Identify which cell holds the provided text, then report its (X, Y) central coordinate. 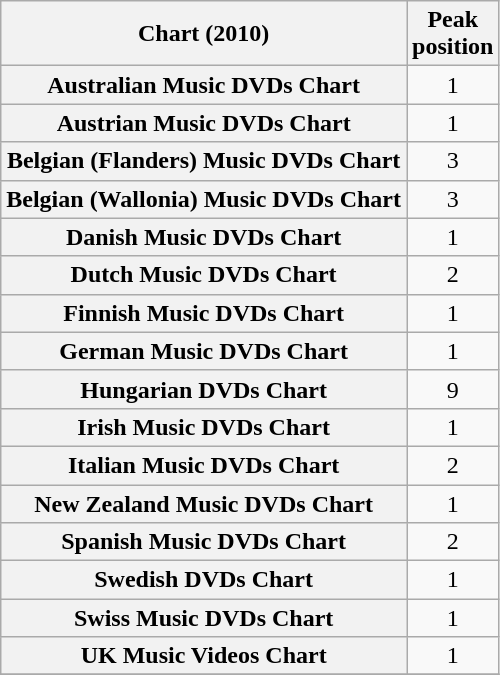
Danish Music DVDs Chart (204, 237)
Finnish Music DVDs Chart (204, 313)
Spanish Music DVDs Chart (204, 542)
New Zealand Music DVDs Chart (204, 503)
Italian Music DVDs Chart (204, 465)
Australian Music DVDs Chart (204, 85)
Swiss Music DVDs Chart (204, 618)
UK Music Videos Chart (204, 656)
9 (452, 389)
Belgian (Wallonia) Music DVDs Chart (204, 199)
Belgian (Flanders) Music DVDs Chart (204, 161)
Austrian Music DVDs Chart (204, 123)
Swedish DVDs Chart (204, 580)
Chart (2010) (204, 34)
Peakposition (452, 34)
Irish Music DVDs Chart (204, 427)
Dutch Music DVDs Chart (204, 275)
Hungarian DVDs Chart (204, 389)
German Music DVDs Chart (204, 351)
